From the cell containing the given text, extract its center point as (x, y) coordinate. 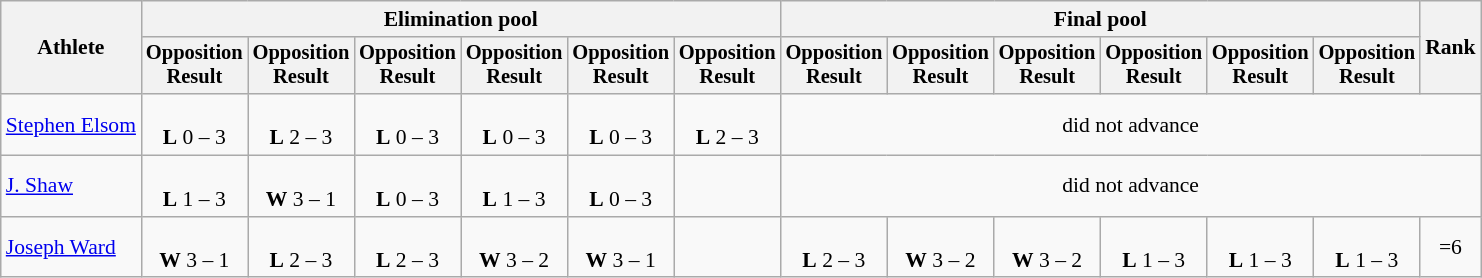
Rank (1450, 48)
Athlete (71, 48)
Stephen Elsom (71, 124)
Final pool (1101, 19)
Elimination pool (461, 19)
=6 (1450, 248)
Joseph Ward (71, 248)
J. Shaw (71, 186)
